For the text-containing cell, return its midpoint in (x, y) coordinate format. 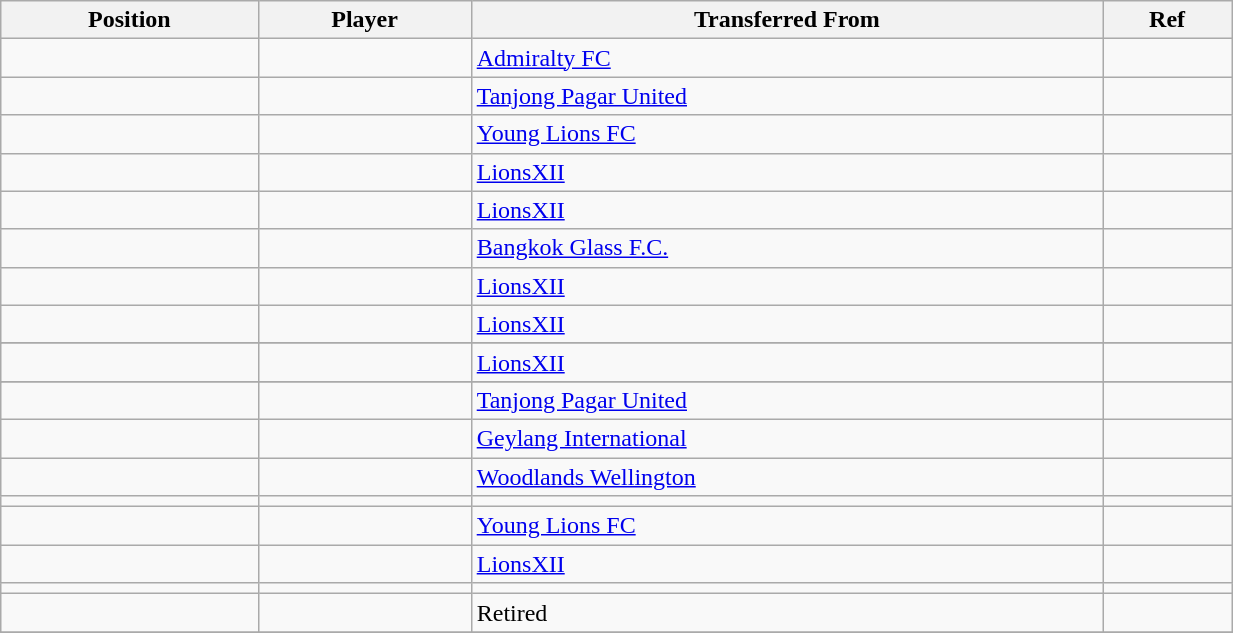
Player (364, 20)
Admiralty FC (786, 58)
Transferred From (786, 20)
Retired (786, 613)
Woodlands Wellington (786, 477)
Ref (1168, 20)
Bangkok Glass F.C. (786, 248)
Position (130, 20)
Geylang International (786, 438)
